Determine the [X, Y] coordinate at the center of the cell enclosing the given text.  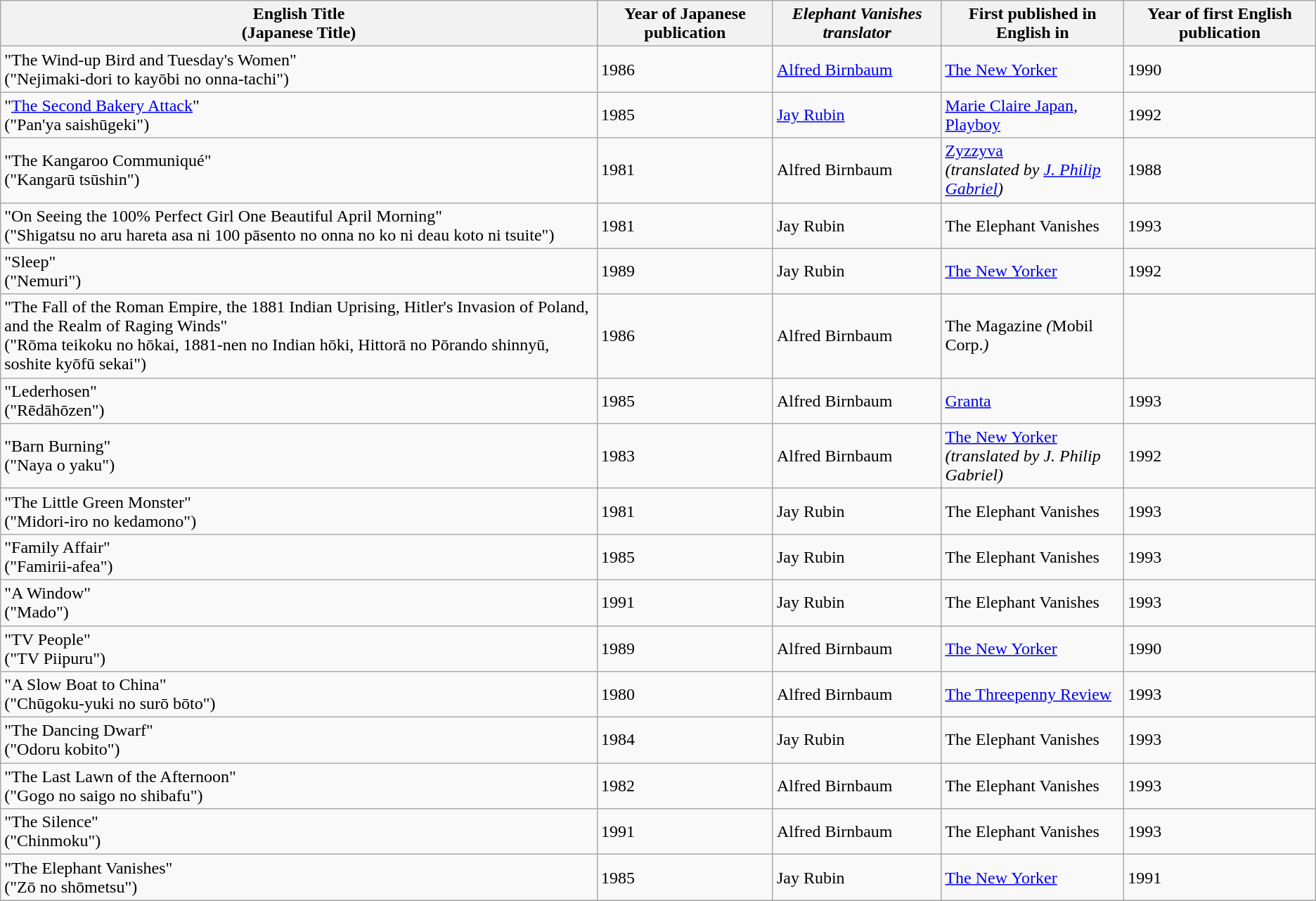
1984 [685, 740]
"The Silence"("Chinmoku") [299, 831]
The Threepenny Review [1033, 695]
1980 [685, 695]
"Barn Burning"("Naya o yaku") [299, 456]
"The Second Bakery Attack"("Pan'ya saishūgeki") [299, 115]
1983 [685, 456]
1982 [685, 786]
Granta [1033, 401]
Zyzzyva(translated by J. Philip Gabriel) [1033, 170]
"The Wind-up Bird and Tuesday's Women"("Nejimaki-dori to kayōbi no onna-tachi") [299, 69]
"Family Affair"("Famirii-afea") [299, 557]
"The Kangaroo Communiqué"("Kangarū tsūshin") [299, 170]
"A Slow Boat to China"("Chūgoku-yuki no surō bōto") [299, 695]
Elephant Vanishes translator [856, 24]
"The Elephant Vanishes"("Zō no shōmetsu") [299, 878]
Marie Claire Japan, Playboy [1033, 115]
"The Dancing Dwarf"("Odoru kobito") [299, 740]
1988 [1220, 170]
Year of Japanese publication [685, 24]
English Title(Japanese Title) [299, 24]
"A Window"("Mado") [299, 602]
The Magazine (Mobil Corp.) [1033, 336]
"Sleep"("Nemuri") [299, 271]
"Lederhosen"("Rēdāhōzen") [299, 401]
"On Seeing the 100% Perfect Girl One Beautiful April Morning"("Shigatsu no aru hareta asa ni 100 pāsento no onna no ko ni deau koto ni tsuite") [299, 225]
"TV People"("TV Piipuru") [299, 648]
The New Yorker(translated by J. Philip Gabriel) [1033, 456]
"The Last Lawn of the Afternoon"("Gogo no saigo no shibafu") [299, 786]
First published in English in [1033, 24]
"The Little Green Monster"("Midori-iro no kedamono") [299, 511]
Year of first English publication [1220, 24]
